Identify which cell holds the provided text, then report its (x, y) central coordinate. 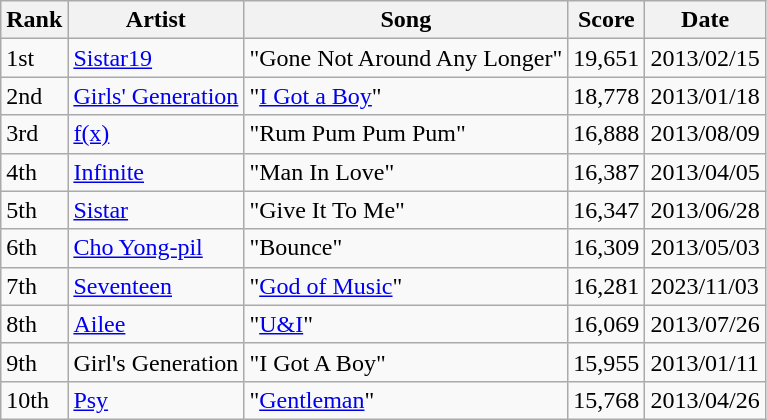
16,387 (606, 172)
Score (606, 20)
16,281 (606, 286)
2013/06/28 (705, 210)
16,069 (606, 324)
5th (34, 210)
"Rum Pum Pum Pum" (406, 134)
Song (406, 20)
16,888 (606, 134)
Girl's Generation (156, 362)
2013/01/18 (705, 96)
2013/05/03 (705, 248)
2013/04/05 (705, 172)
4th (34, 172)
2013/02/15 (705, 58)
9th (34, 362)
18,778 (606, 96)
"Give It To Me" (406, 210)
2013/01/11 (705, 362)
"Bounce" (406, 248)
2nd (34, 96)
15,955 (606, 362)
Infinite (156, 172)
2013/07/26 (705, 324)
16,347 (606, 210)
15,768 (606, 400)
16,309 (606, 248)
Seventeen (156, 286)
"I Got a Boy" (406, 96)
"Gentleman" (406, 400)
Rank (34, 20)
1st (34, 58)
Ailee (156, 324)
6th (34, 248)
Sistar (156, 210)
Sistar19 (156, 58)
"Gone Not Around Any Longer" (406, 58)
Cho Yong-pil (156, 248)
Date (705, 20)
"I Got A Boy" (406, 362)
f(x) (156, 134)
2023/11/03 (705, 286)
Girls' Generation (156, 96)
Artist (156, 20)
7th (34, 286)
10th (34, 400)
Psy (156, 400)
"U&I" (406, 324)
3rd (34, 134)
2013/04/26 (705, 400)
2013/08/09 (705, 134)
8th (34, 324)
"God of Music" (406, 286)
"Man In Love" (406, 172)
19,651 (606, 58)
